Provide the (x, y) coordinate of the cell's center where the given text is located.  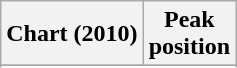
Peakposition (189, 34)
Chart (2010) (72, 34)
